Return [X, Y] of the center of cell containing provided text 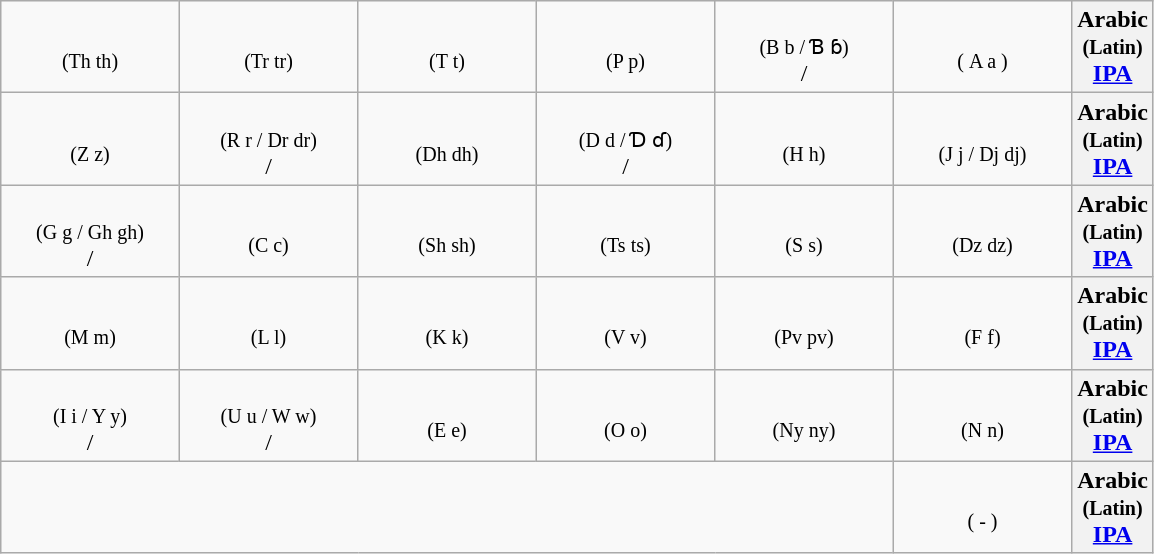
(K k) [447, 323]
(M m) [90, 323]
(Sh sh) [447, 231]
(E e) [447, 415]
(D d / Ɗ ɗ)/ [625, 139]
(F f) [982, 323]
(Th th) [90, 47]
(U u / W w)/ [268, 415]
( - ) [982, 507]
(B b / Ɓ ɓ)/ [804, 47]
(H h) [804, 139]
(P p) [625, 47]
(Ny ny) [804, 415]
(J j / Dj dj) [982, 139]
(Tr tr) [268, 47]
(O o) [625, 415]
(L l) [268, 323]
(T t) [447, 47]
(R r / Dr dr) / [268, 139]
(Dh dh) [447, 139]
‌( A a ) [982, 47]
(Dz dz) [982, 231]
(C c) [268, 231]
(Z z) [90, 139]
(V v) [625, 323]
(S s) [804, 231]
(Pv pv) [804, 323]
(G g / Gh gh)/ [90, 231]
(Ts ts) [625, 231]
(I i / Y y)/ [90, 415]
(N n) [982, 415]
